Return (X, Y) of the center of cell containing provided text 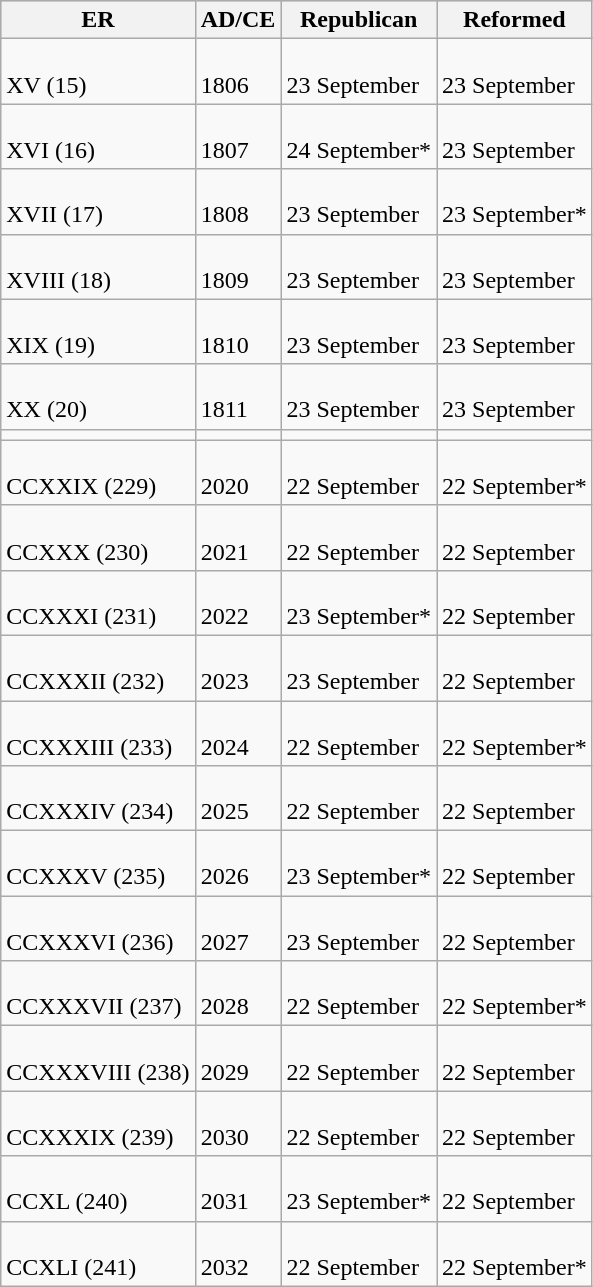
2031 (238, 1188)
CCXXXIII (233) (98, 732)
2025 (238, 798)
CCXXXV (235) (98, 864)
2030 (238, 1124)
2020 (238, 472)
1806 (238, 72)
XV (15) (98, 72)
CCXXXIV (234) (98, 798)
XVII (17) (98, 202)
2032 (238, 1254)
Reformed (515, 20)
CCXXXVI (236) (98, 928)
2023 (238, 668)
2022 (238, 602)
1809 (238, 266)
2029 (238, 1058)
2027 (238, 928)
XIX (19) (98, 332)
1807 (238, 136)
AD/CE (238, 20)
XX (20) (98, 396)
CCXXXVIII (238) (98, 1058)
ER (98, 20)
CCXXXII (232) (98, 668)
XVI (16) (98, 136)
CCXXXVII (237) (98, 994)
24 September* (359, 136)
2026 (238, 864)
2024 (238, 732)
1808 (238, 202)
2028 (238, 994)
CCXXXI (231) (98, 602)
CCXXIX (229) (98, 472)
1811 (238, 396)
CCXXX (230) (98, 538)
CCXLI (241) (98, 1254)
2021 (238, 538)
1810 (238, 332)
XVIII (18) (98, 266)
CCXL (240) (98, 1188)
Republican (359, 20)
CCXXXIX (239) (98, 1124)
